Capture the cell that displays the provided text and extract its [X, Y] central coordinate. 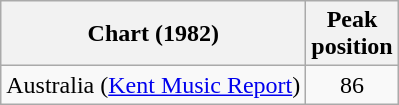
Australia (Kent Music Report) [154, 85]
Chart (1982) [154, 34]
Peakposition [352, 34]
86 [352, 85]
